Scan for the cell matching the given text and deliver its [X, Y] coordinate at center. 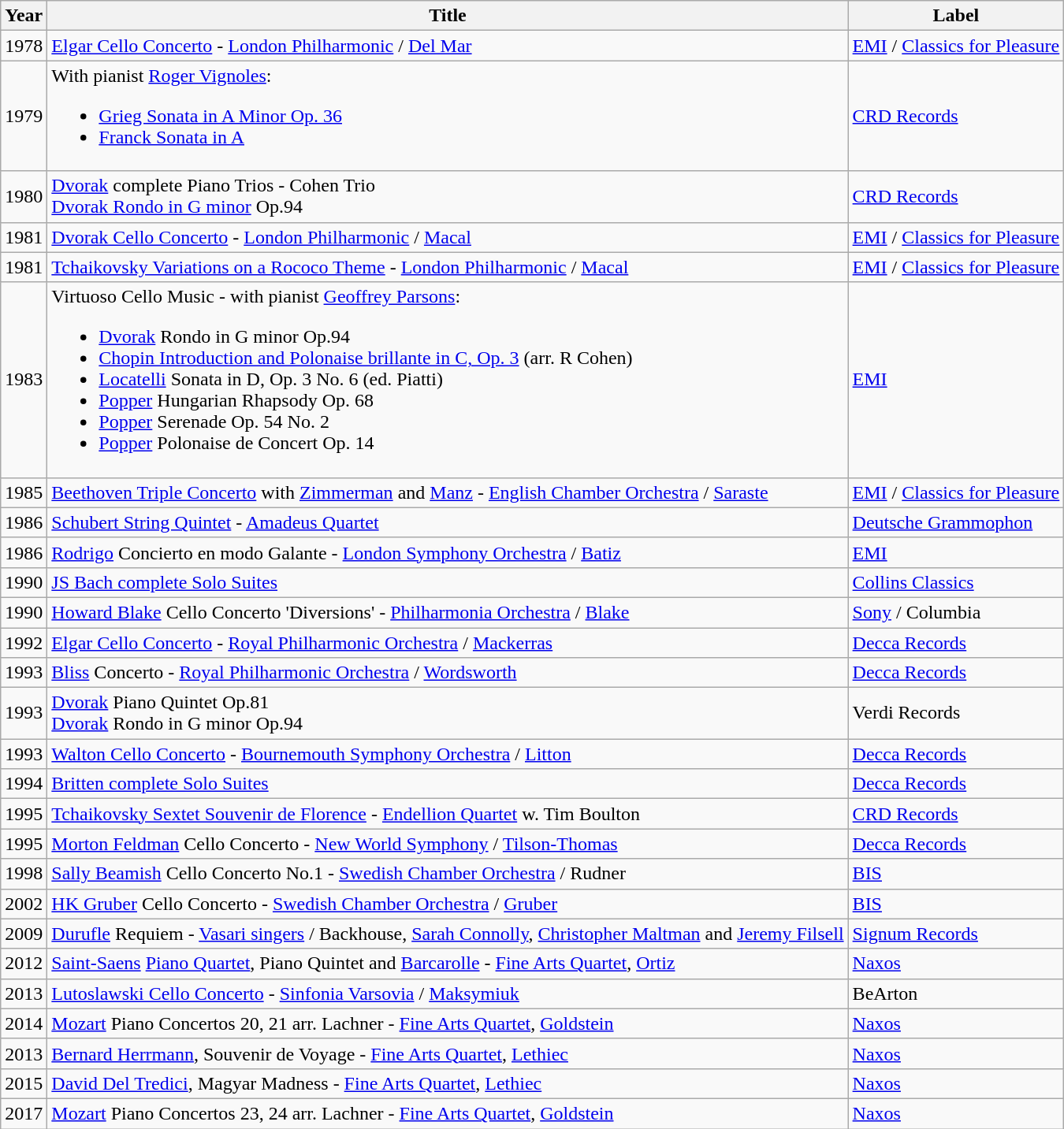
Morton Feldman Cello Concerto - New World Symphony / Tilson-Thomas [448, 844]
Elgar Cello Concerto - Royal Philharmonic Orchestra / Mackerras [448, 642]
2017 [24, 1113]
BeArton [956, 993]
1979 [24, 116]
HK Gruber Cello Concerto - Swedish Chamber Orchestra / Gruber [448, 904]
Collins Classics [956, 582]
Schubert String Quintet - Amadeus Quartet [448, 522]
Bliss Concerto - Royal Philharmonic Orchestra / Wordsworth [448, 673]
1978 [24, 46]
Dvorak Cello Concerto - London Philharmonic / Macal [448, 237]
Year [24, 16]
Walton Cello Concerto - Bournemouth Symphony Orchestra / Litton [448, 754]
JS Bach complete Solo Suites [448, 582]
1994 [24, 784]
1980 [24, 197]
With pianist Roger Vignoles:Grieg Sonata in A Minor Op. 36Franck Sonata in A [448, 116]
Title [448, 16]
David Del Tredici, Magyar Madness - Fine Arts Quartet, Lethiec [448, 1083]
Tchaikovsky Sextet Souvenir de Florence - Endellion Quartet w. Tim Boulton [448, 814]
Label [956, 16]
Sony / Columbia [956, 612]
1983 [24, 380]
Rodrigo Concierto en modo Galante - London Symphony Orchestra / Batiz [448, 552]
1985 [24, 492]
Bernard Herrmann, Souvenir de Voyage - Fine Arts Quartet, Lethiec [448, 1053]
Beethoven Triple Concerto with Zimmerman and Manz - English Chamber Orchestra / Saraste [448, 492]
Dvorak complete Piano Trios - Cohen TrioDvorak Rondo in G minor Op.94 [448, 197]
Signum Records [956, 934]
Durufle Requiem - Vasari singers / Backhouse, Sarah Connolly, Christopher Maltman and Jeremy Filsell [448, 934]
Elgar Cello Concerto - London Philharmonic / Del Mar [448, 46]
1992 [24, 642]
Verdi Records [956, 714]
Saint-Saens Piano Quartet, Piano Quintet and Barcarolle - Fine Arts Quartet, Ortiz [448, 964]
Mozart Piano Concertos 23, 24 arr. Lachner - Fine Arts Quartet, Goldstein [448, 1113]
2015 [24, 1083]
Sally Beamish Cello Concerto No.1 - Swedish Chamber Orchestra / Rudner [448, 874]
2012 [24, 964]
Deutsche Grammophon [956, 522]
1998 [24, 874]
Mozart Piano Concertos 20, 21 arr. Lachner - Fine Arts Quartet, Goldstein [448, 1023]
2009 [24, 934]
2002 [24, 904]
Dvorak Piano Quintet Op.81Dvorak Rondo in G minor Op.94 [448, 714]
2014 [24, 1023]
Howard Blake Cello Concerto 'Diversions' - Philharmonia Orchestra / Blake [448, 612]
Lutoslawski Cello Concerto - Sinfonia Varsovia / Maksymiuk [448, 993]
Britten complete Solo Suites [448, 784]
Tchaikovsky Variations on a Rococo Theme - London Philharmonic / Macal [448, 267]
